Extract the [x, y] coordinate from the center of the cell holding the provided text.  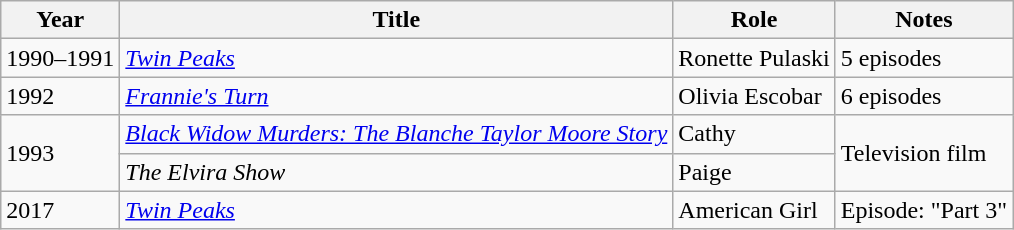
1990–1991 [60, 58]
5 episodes [924, 58]
Black Widow Murders: The Blanche Taylor Moore Story [396, 134]
Olivia Escobar [754, 96]
Episode: "Part 3" [924, 210]
Year [60, 20]
American Girl [754, 210]
Frannie's Turn [396, 96]
Paige [754, 172]
Role [754, 20]
The Elvira Show [396, 172]
Ronette Pulaski [754, 58]
1992 [60, 96]
Cathy [754, 134]
Title [396, 20]
Notes [924, 20]
2017 [60, 210]
6 episodes [924, 96]
Television film [924, 153]
1993 [60, 153]
